Detect which cell encompasses the target text, then output its [X, Y] center coordinate. 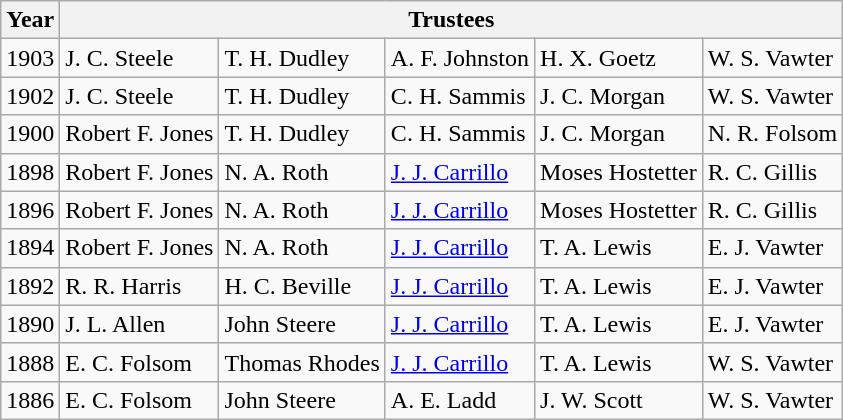
1892 [30, 286]
1894 [30, 248]
H. C. Beville [302, 286]
J. L. Allen [140, 324]
H. X. Goetz [619, 58]
R. R. Harris [140, 286]
A. E. Ladd [460, 400]
1903 [30, 58]
J. W. Scott [619, 400]
Thomas Rhodes [302, 362]
1896 [30, 210]
1890 [30, 324]
1900 [30, 134]
1898 [30, 172]
1886 [30, 400]
1902 [30, 96]
A. F. Johnston [460, 58]
1888 [30, 362]
Year [30, 20]
Trustees [452, 20]
N. R. Folsom [772, 134]
